Provide the [X, Y] coordinate of the cell's center where the given text is located.  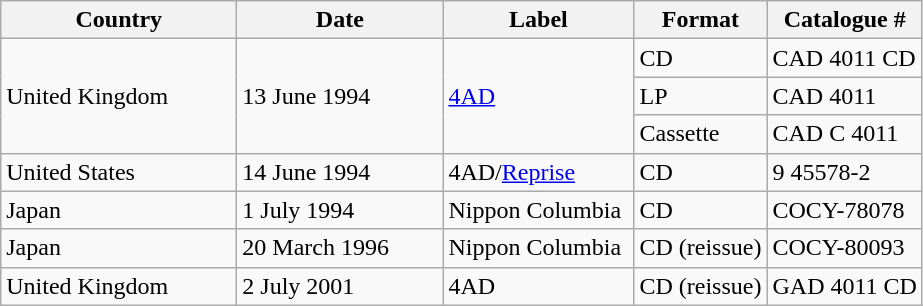
United States [119, 172]
GAD 4011 CD [845, 286]
Label [538, 20]
13 June 1994 [340, 96]
4AD/Reprise [538, 172]
CAD C 4011 [845, 134]
Country [119, 20]
Format [700, 20]
COCY-80093 [845, 248]
1 July 1994 [340, 210]
CAD 4011 [845, 96]
Cassette [700, 134]
CAD 4011 CD [845, 58]
Date [340, 20]
LP [700, 96]
2 July 2001 [340, 286]
9 45578-2 [845, 172]
14 June 1994 [340, 172]
COCY-78078 [845, 210]
Catalogue # [845, 20]
20 March 1996 [340, 248]
